Identify which cell holds the provided text, then report its (x, y) central coordinate. 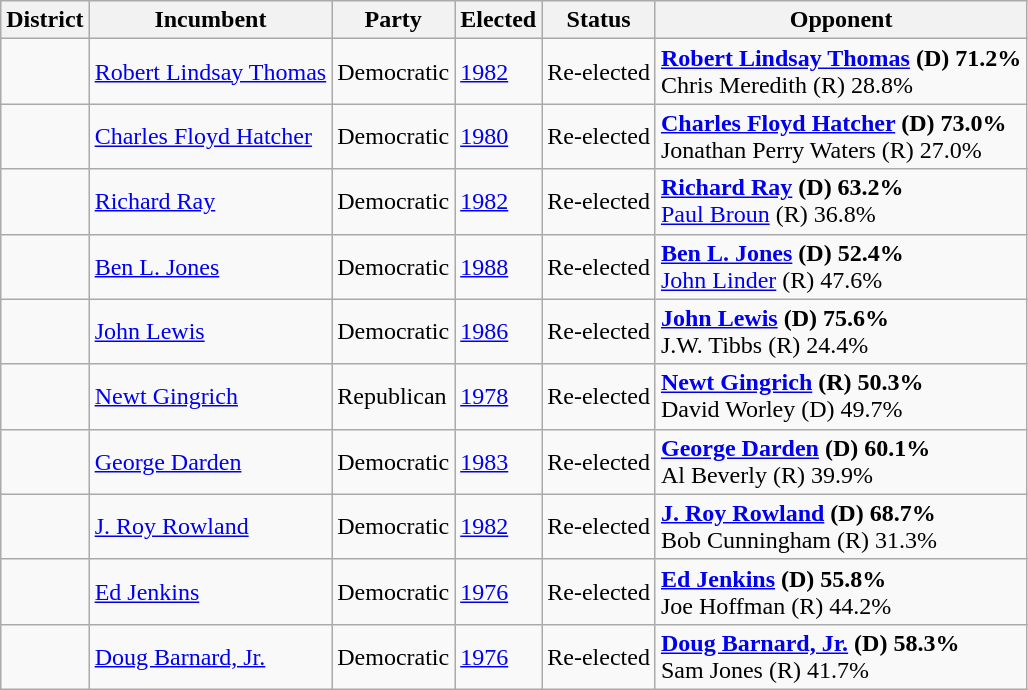
Ben L. Jones (D) 52.4%John Linder (R) 47.6% (840, 266)
1983 (498, 462)
John Lewis (D) 75.6%J.W. Tibbs (R) 24.4% (840, 332)
Ben L. Jones (210, 266)
Elected (498, 20)
Newt Gingrich (R) 50.3%David Worley (D) 49.7% (840, 396)
Ed Jenkins (D) 55.8%Joe Hoffman (R) 44.2% (840, 592)
Richard Ray (210, 202)
John Lewis (210, 332)
Charles Floyd Hatcher (D) 73.0%Jonathan Perry Waters (R) 27.0% (840, 136)
1986 (498, 332)
Robert Lindsay Thomas (D) 71.2%Chris Meredith (R) 28.8% (840, 72)
J. Roy Rowland (210, 526)
1980 (498, 136)
Party (394, 20)
Ed Jenkins (210, 592)
District (45, 20)
George Darden (D) 60.1%Al Beverly (R) 39.9% (840, 462)
J. Roy Rowland (D) 68.7%Bob Cunningham (R) 31.3% (840, 526)
1978 (498, 396)
Robert Lindsay Thomas (210, 72)
Republican (394, 396)
Doug Barnard, Jr. (D) 58.3%Sam Jones (R) 41.7% (840, 656)
Richard Ray (D) 63.2%Paul Broun (R) 36.8% (840, 202)
Newt Gingrich (210, 396)
Status (599, 20)
George Darden (210, 462)
Doug Barnard, Jr. (210, 656)
Opponent (840, 20)
1988 (498, 266)
Charles Floyd Hatcher (210, 136)
Incumbent (210, 20)
